Provide the (X, Y) coordinate of the cell's center where the given text is located.  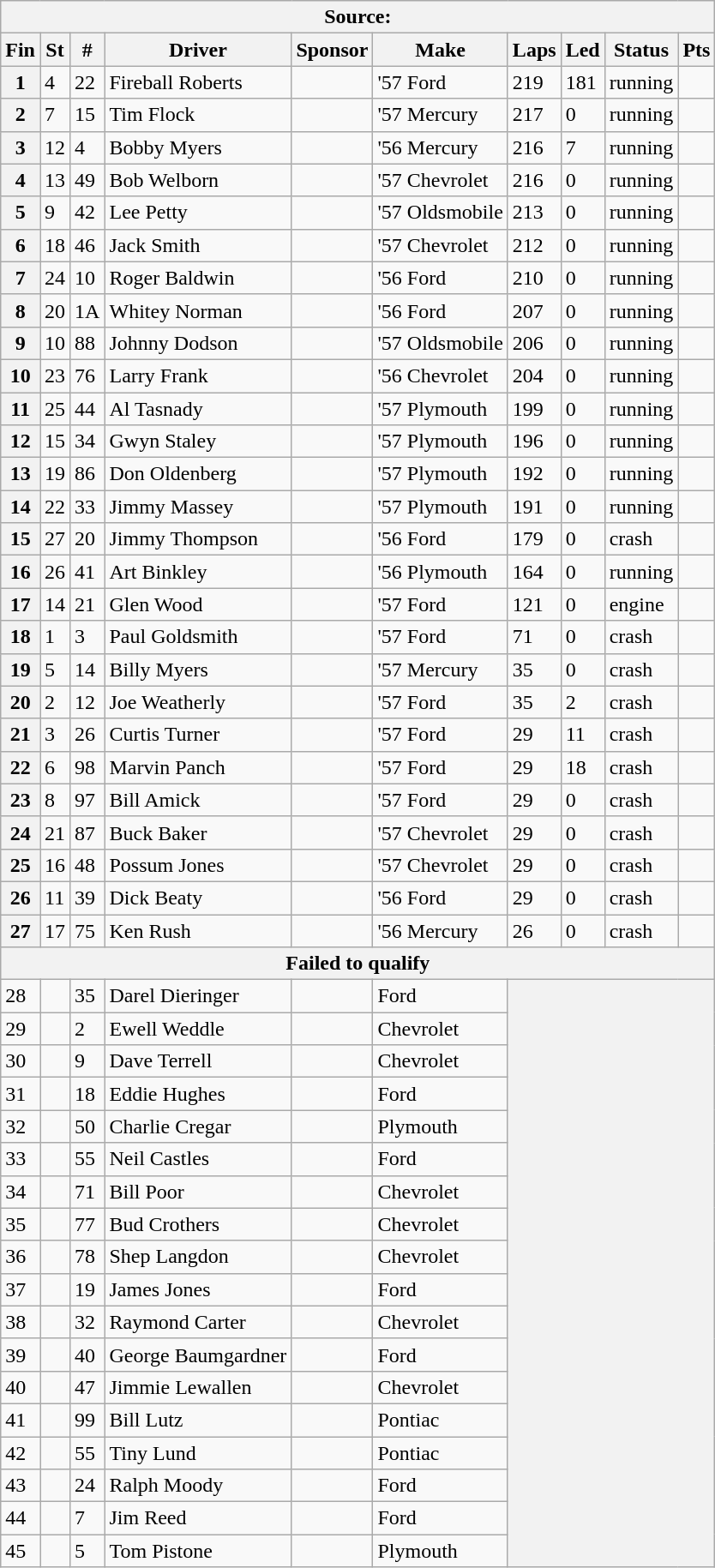
# (87, 50)
Johnny Dodson (198, 343)
46 (87, 245)
49 (87, 180)
204 (534, 375)
Ewell Weddle (198, 1029)
Status (641, 50)
Billy Myers (198, 670)
Dave Terrell (198, 1061)
Eddie Hughes (198, 1094)
30 (21, 1061)
212 (534, 245)
Marvin Panch (198, 767)
Jimmie Lewallen (198, 1387)
Jimmy Thompson (198, 539)
45 (21, 1551)
Dick Beaty (198, 898)
Bobby Myers (198, 147)
James Jones (198, 1289)
Fireball Roberts (198, 82)
199 (534, 409)
219 (534, 82)
Jimmy Massey (198, 507)
Jim Reed (198, 1518)
Buck Baker (198, 832)
'56 Plymouth (441, 572)
Bill Lutz (198, 1420)
Ralph Moody (198, 1486)
88 (87, 343)
Fin (21, 50)
1A (87, 310)
Joe Weatherly (198, 702)
Glen Wood (198, 604)
Al Tasnady (198, 409)
28 (21, 996)
Don Oldenberg (198, 474)
Led (583, 50)
Laps (534, 50)
George Baumgardner (198, 1355)
St (55, 50)
196 (534, 442)
77 (87, 1224)
Source: (358, 17)
Ken Rush (198, 930)
213 (534, 213)
48 (87, 865)
Bill Amick (198, 800)
Whitey Norman (198, 310)
43 (21, 1486)
Bill Poor (198, 1192)
36 (21, 1257)
192 (534, 474)
Tiny Lund (198, 1453)
87 (87, 832)
38 (21, 1322)
Tom Pistone (198, 1551)
Driver (198, 50)
Failed to qualify (358, 964)
181 (583, 82)
Make (441, 50)
Neil Castles (198, 1159)
Charlie Cregar (198, 1126)
Possum Jones (198, 865)
Lee Petty (198, 213)
210 (534, 278)
Gwyn Staley (198, 442)
Paul Goldsmith (198, 637)
Bud Crothers (198, 1224)
Art Binkley (198, 572)
47 (87, 1387)
75 (87, 930)
179 (534, 539)
Curtis Turner (198, 735)
Tim Flock (198, 115)
Raymond Carter (198, 1322)
99 (87, 1420)
206 (534, 343)
Jack Smith (198, 245)
Roger Baldwin (198, 278)
217 (534, 115)
Sponsor (333, 50)
86 (87, 474)
Bob Welborn (198, 180)
37 (21, 1289)
121 (534, 604)
'56 Chevrolet (441, 375)
engine (641, 604)
Shep Langdon (198, 1257)
97 (87, 800)
76 (87, 375)
207 (534, 310)
31 (21, 1094)
98 (87, 767)
Darel Dieringer (198, 996)
78 (87, 1257)
164 (534, 572)
191 (534, 507)
Larry Frank (198, 375)
Pts (696, 50)
50 (87, 1126)
